Identify which cell holds the provided text, then report its (x, y) central coordinate. 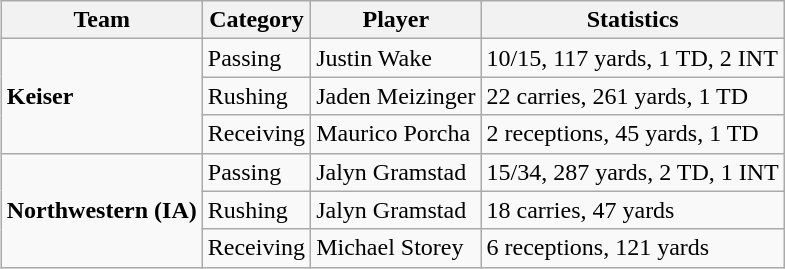
6 receptions, 121 yards (632, 248)
10/15, 117 yards, 1 TD, 2 INT (632, 58)
22 carries, 261 yards, 1 TD (632, 96)
18 carries, 47 yards (632, 210)
Michael Storey (396, 248)
2 receptions, 45 yards, 1 TD (632, 134)
Statistics (632, 20)
Keiser (102, 96)
Maurico Porcha (396, 134)
Justin Wake (396, 58)
Category (256, 20)
Jaden Meizinger (396, 96)
15/34, 287 yards, 2 TD, 1 INT (632, 172)
Northwestern (IA) (102, 210)
Player (396, 20)
Team (102, 20)
